Detect which cell encompasses the target text, then output its [x, y] center coordinate. 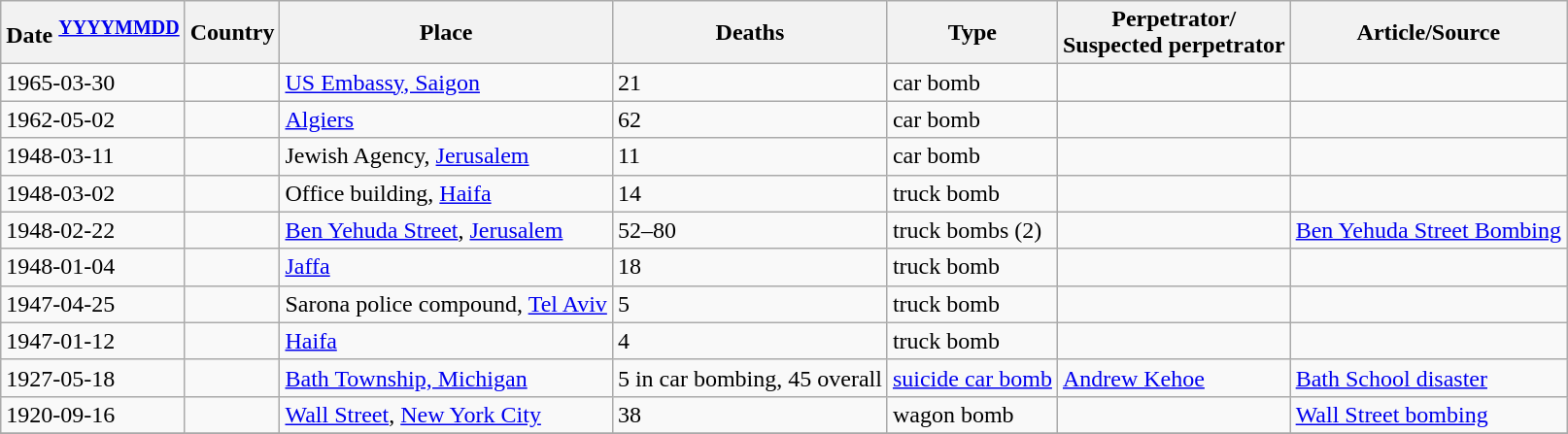
1948-01-04 [93, 267]
Algiers [446, 119]
1965-03-30 [93, 83]
US Embassy, Saigon [446, 83]
Bath Township, Michigan [446, 378]
Wall Street bombing [1428, 415]
Type [971, 33]
Jaffa [446, 267]
truck bombs (2) [971, 230]
Bath School disaster [1428, 378]
Office building, Haifa [446, 193]
Sarona police compound, Tel Aviv [446, 304]
Perpetrator/Suspected perpetrator [1174, 33]
1947-04-25 [93, 304]
1948-03-11 [93, 156]
1927-05-18 [93, 378]
suicide car bomb [971, 378]
Wall Street, New York City [446, 415]
Article/Source [1428, 33]
Andrew Kehoe [1174, 378]
Ben Yehuda Street Bombing [1428, 230]
Date YYYYMMDD [93, 33]
21 [750, 83]
1948-03-02 [93, 193]
38 [750, 415]
5 [750, 304]
5 in car bombing, 45 overall [750, 378]
Deaths [750, 33]
1948-02-22 [93, 230]
18 [750, 267]
wagon bomb [971, 415]
4 [750, 341]
1947-01-12 [93, 341]
1962-05-02 [93, 119]
Country [232, 33]
62 [750, 119]
Ben Yehuda Street, Jerusalem [446, 230]
Haifa [446, 341]
52–80 [750, 230]
11 [750, 156]
Jewish Agency, Jerusalem [446, 156]
14 [750, 193]
1920-09-16 [93, 415]
Place [446, 33]
